Provide the (x, y) coordinate of the cell's center where the given text is located.  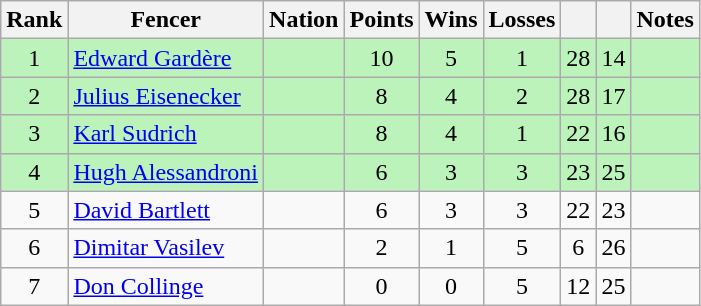
Fencer (166, 20)
Nation (304, 20)
14 (614, 58)
10 (382, 58)
Rank (34, 20)
17 (614, 96)
16 (614, 134)
Edward Gardère (166, 58)
Hugh Alessandroni (166, 172)
Points (382, 20)
Julius Eisenecker (166, 96)
12 (578, 286)
Notes (665, 20)
26 (614, 248)
Losses (522, 20)
7 (34, 286)
Karl Sudrich (166, 134)
David Bartlett (166, 210)
Dimitar Vasilev (166, 248)
Wins (451, 20)
Don Collinge (166, 286)
